Detect which cell encompasses the target text, then output its (x, y) center coordinate. 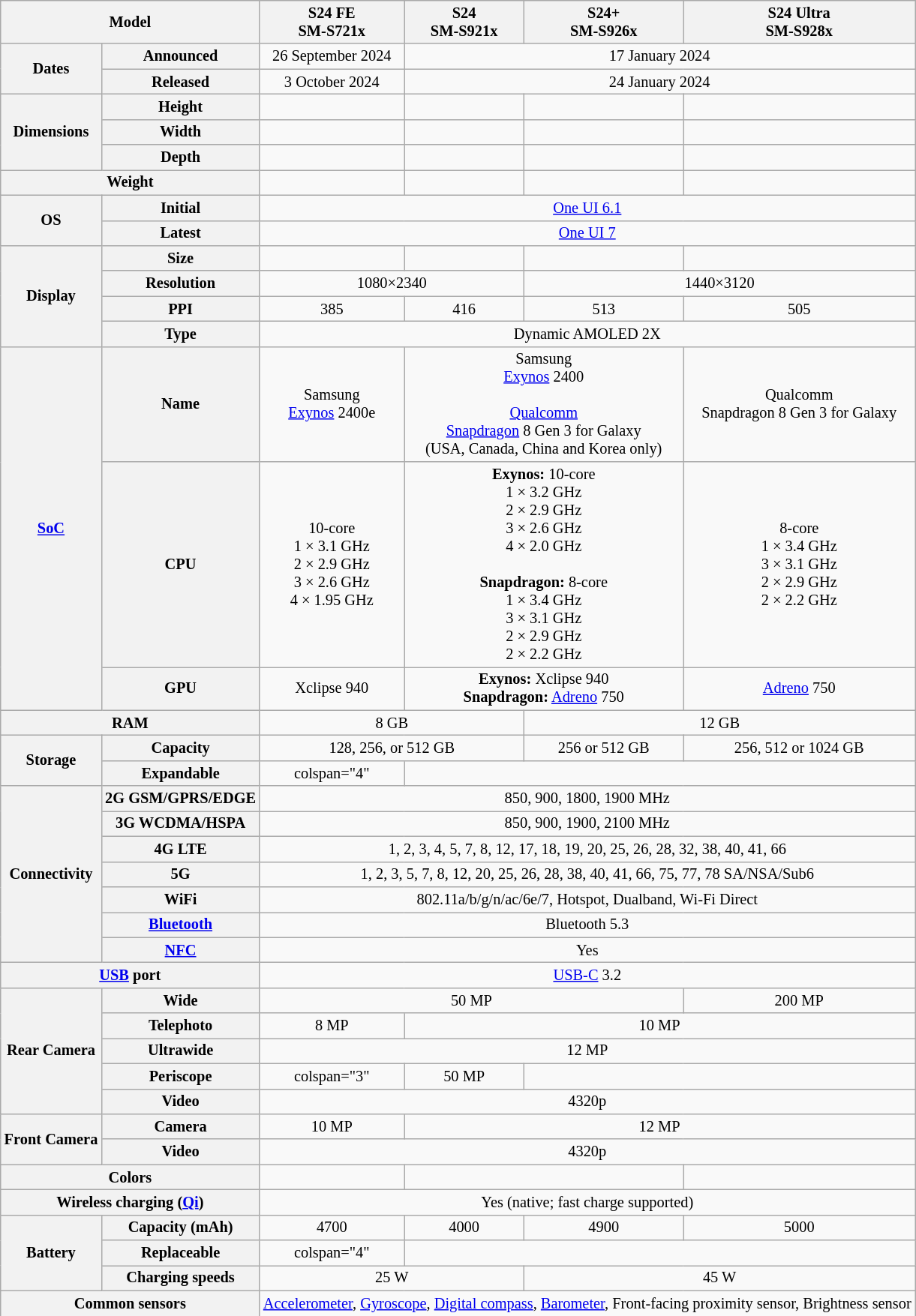
802.11a/b/g/n/ac/6e/7, Hotspot, Dualband, Wi-Fi Direct (587, 899)
Capacity (180, 748)
Periscope (180, 1076)
Camera (180, 1126)
17 January 2024 (660, 56)
1, 2, 3, 4, 5, 7, 8, 12, 17, 18, 19, 20, 25, 26, 28, 32, 38, 40, 41, 66 (587, 849)
Wide (180, 1000)
Exynos: 10-core1 × 3.2 GHz2 × 2.9 GHz3 × 2.6 GHz4 × 2.0 GHzSnapdragon: 8-core1 × 3.4 GHz3 × 3.1 GHz2 × 2.9 GHz2 × 2.2 GHz (544, 565)
1, 2, 3, 5, 7, 8, 12, 20, 25, 26, 28, 38, 40, 41, 66, 75, 77, 78 SA/NSA/Sub6 (587, 874)
Announced (180, 56)
One UI 7 (587, 233)
USB-C 3.2 (587, 975)
Height (180, 106)
colspan="3" (332, 1076)
S24 UltraSM-S928x (800, 22)
25 W (392, 1278)
Dates (51, 69)
2G GSM/GPRS/EDGE (180, 799)
Latest (180, 233)
26 September 2024 (332, 56)
3G WCDMA/HSPA (180, 823)
Front Camera (51, 1138)
3 October 2024 (332, 82)
One UI 6.1 (587, 208)
45 W (720, 1278)
Connectivity (51, 874)
850, 900, 1900, 2100 MHz (587, 823)
850, 900, 1800, 1900 MHz (587, 799)
Colors (131, 1177)
Exynos: Xclipse 940Snapdragon: Adreno 750 (544, 688)
Storage (51, 760)
RAM (131, 723)
8 MP (332, 1026)
Wireless charging (Qi) (131, 1202)
Display (51, 295)
Initial (180, 208)
256 or 512 GB (604, 748)
S24SM-S921x (464, 22)
Bluetooth 5.3 (587, 925)
SamsungExynos 2400QualcommSnapdragon 8 Gen 3 for Galaxy(USA, Canada, China and Korea only) (544, 404)
OS (51, 220)
Common sensors (131, 1303)
Dynamic AMOLED 2X (587, 334)
Telephoto (180, 1026)
Depth (180, 157)
Released (180, 82)
NFC (180, 950)
QualcommSnapdragon 8 Gen 3 for Galaxy (800, 404)
Accelerometer, Gyroscope, Digital compass, Barometer, Front-facing proximity sensor, Brightness sensor (587, 1303)
4000 (464, 1228)
200 MP (800, 1000)
416 (464, 309)
PPI (180, 309)
Ultrawide (180, 1051)
Adreno 750 (800, 688)
4G LTE (180, 849)
WiFi (180, 899)
SamsungExynos 2400e (332, 404)
385 (332, 309)
Bluetooth (180, 925)
Capacity (mAh) (180, 1228)
CPU (180, 565)
Model (131, 22)
Size (180, 258)
S24 FESM-S721x (332, 22)
Expandable (180, 773)
Replaceable (180, 1253)
Weight (131, 182)
4900 (604, 1228)
SoC (51, 528)
Dimensions (51, 132)
Yes (587, 950)
GPU (180, 688)
1440×3120 (720, 283)
10-core1 × 3.1 GHz2 × 2.9 GHz3 × 2.6 GHz4 × 1.95 GHz (332, 565)
128, 256, or 512 GB (392, 748)
5000 (800, 1228)
5G (180, 874)
12 GB (720, 723)
24 January 2024 (660, 82)
Resolution (180, 283)
Yes (native; fast charge supported) (587, 1202)
513 (604, 309)
S24+SM-S926x (604, 22)
Rear Camera (51, 1051)
Battery (51, 1252)
505 (800, 309)
1080×2340 (392, 283)
Name (180, 404)
256, 512 or 1024 GB (800, 748)
Xclipse 940 (332, 688)
Width (180, 132)
4700 (332, 1228)
USB port (131, 975)
Charging speeds (180, 1278)
Type (180, 334)
8 GB (392, 723)
8-core1 × 3.4 GHz3 × 3.1 GHz2 × 2.9 GHz2 × 2.2 GHz (800, 565)
